Extract the (x, y) coordinate from the center of the cell holding the provided text.  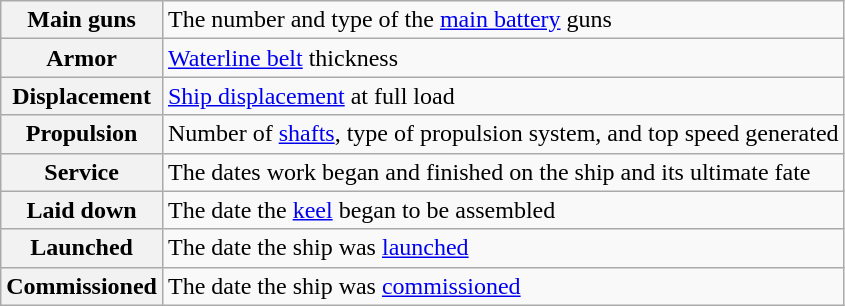
Displacement (82, 96)
Number of shafts, type of propulsion system, and top speed generated (503, 134)
Launched (82, 248)
The date the keel began to be assembled (503, 210)
Commissioned (82, 286)
The dates work began and finished on the ship and its ultimate fate (503, 172)
Armor (82, 58)
Main guns (82, 20)
Laid down (82, 210)
The date the ship was launched (503, 248)
Propulsion (82, 134)
Service (82, 172)
Waterline belt thickness (503, 58)
The date the ship was commissioned (503, 286)
The number and type of the main battery guns (503, 20)
Ship displacement at full load (503, 96)
